Output the (x, y) coordinate of the center of the cell containing the given text.  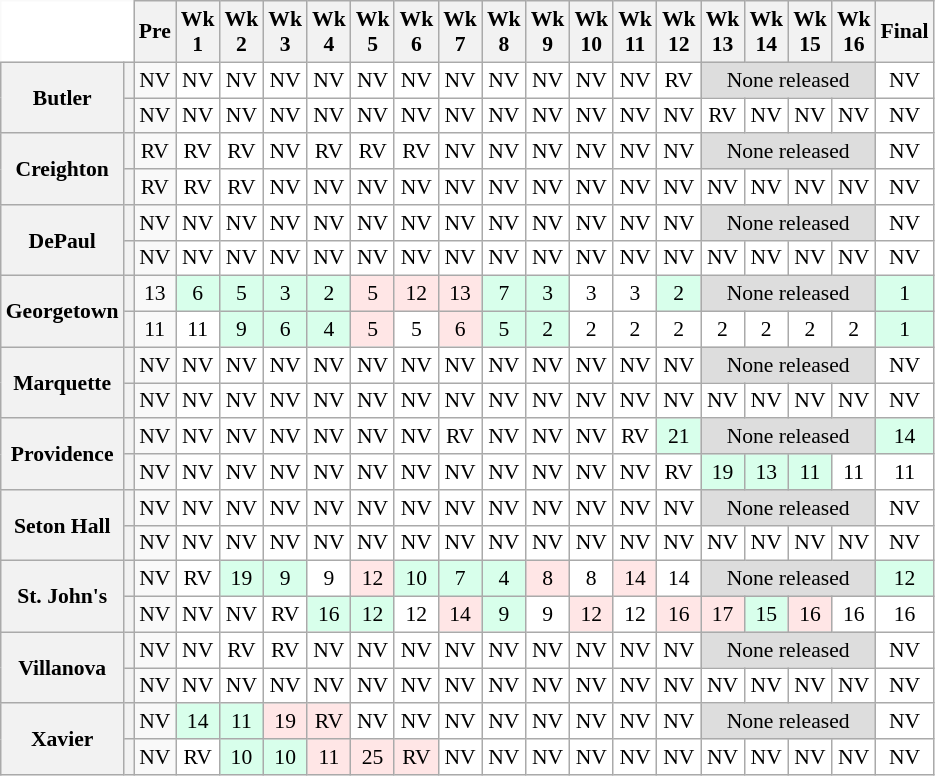
Final (905, 32)
Georgetown (62, 312)
Wk5 (373, 32)
Butler (62, 98)
DePaul (62, 240)
Wk8 (504, 32)
15 (766, 615)
Providence (62, 454)
Wk11 (635, 32)
Seton Hall (62, 526)
Creighton (62, 170)
Wk4 (329, 32)
21 (679, 437)
Wk2 (242, 32)
Wk 1 (198, 32)
25 (373, 757)
Wk14 (766, 32)
Wk13 (723, 32)
Marquette (62, 382)
Villanova (62, 668)
Wk15 (810, 32)
Wk3 (285, 32)
Wk16 (854, 32)
Xavier (62, 740)
17 (723, 615)
Wk6 (416, 32)
Wk9 (548, 32)
St. John's (62, 596)
Wk12 (679, 32)
Wk10 (591, 32)
Wk7 (460, 32)
Pre (155, 32)
